Extract the (x, y) coordinate from the center of the cell holding the provided text.  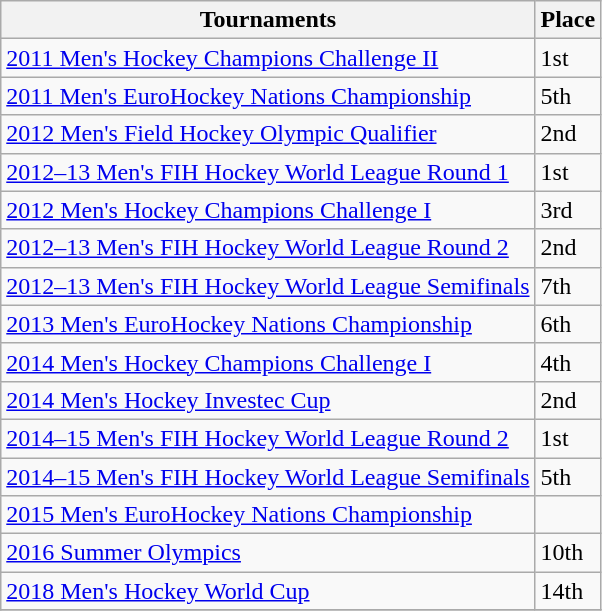
2013 Men's EuroHockey Nations Championship (268, 324)
4th (568, 362)
2012 Men's Hockey Champions Challenge I (268, 210)
Place (568, 20)
2012–13 Men's FIH Hockey World League Round 2 (268, 248)
2011 Men's EuroHockey Nations Championship (268, 96)
2012–13 Men's FIH Hockey World League Semifinals (268, 286)
2014 Men's Hockey Investec Cup (268, 400)
7th (568, 286)
10th (568, 553)
2018 Men's Hockey World Cup (268, 591)
2012 Men's Field Hockey Olympic Qualifier (268, 134)
Tournaments (268, 20)
2016 Summer Olympics (268, 553)
6th (568, 324)
2011 Men's Hockey Champions Challenge II (268, 58)
2015 Men's EuroHockey Nations Championship (268, 515)
2014–15 Men's FIH Hockey World League Round 2 (268, 438)
2014 Men's Hockey Champions Challenge I (268, 362)
3rd (568, 210)
2012–13 Men's FIH Hockey World League Round 1 (268, 172)
14th (568, 591)
2014–15 Men's FIH Hockey World League Semifinals (268, 477)
